Detect which cell encompasses the target text, then output its [X, Y] center coordinate. 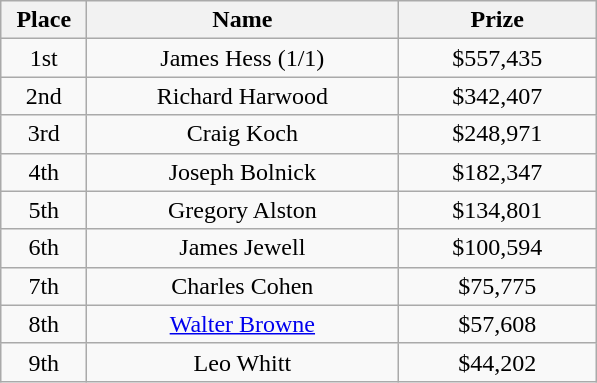
Walter Browne [242, 324]
Richard Harwood [242, 96]
$100,594 [498, 248]
Leo Whitt [242, 362]
James Hess (1/1) [242, 58]
1st [44, 58]
Gregory Alston [242, 210]
Name [242, 20]
4th [44, 172]
8th [44, 324]
5th [44, 210]
$134,801 [498, 210]
2nd [44, 96]
3rd [44, 134]
$44,202 [498, 362]
Joseph Bolnick [242, 172]
$57,608 [498, 324]
Place [44, 20]
7th [44, 286]
Prize [498, 20]
$248,971 [498, 134]
$182,347 [498, 172]
$75,775 [498, 286]
6th [44, 248]
$342,407 [498, 96]
9th [44, 362]
$557,435 [498, 58]
James Jewell [242, 248]
Craig Koch [242, 134]
Charles Cohen [242, 286]
